Capture the cell that displays the provided text and extract its (X, Y) central coordinate. 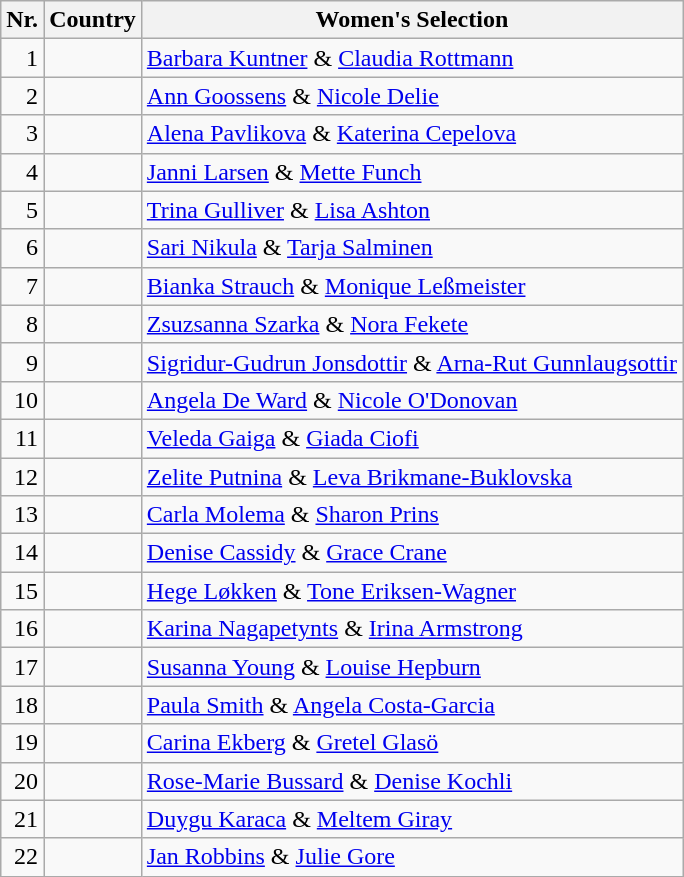
Carla Molema & Sharon Prins (412, 515)
Country (93, 20)
2 (22, 96)
Angela De Ward & Nicole O'Donovan (412, 400)
Bianka Strauch & Monique Leßmeister (412, 286)
9 (22, 362)
Carina Ekberg & Gretel Glasö (412, 743)
Veleda Gaiga & Giada Ciofi (412, 438)
22 (22, 857)
7 (22, 286)
18 (22, 705)
19 (22, 743)
Alena Pavlikova & Katerina Cepelova (412, 134)
Janni Larsen & Mette Funch (412, 172)
10 (22, 400)
Barbara Kuntner & Claudia Rottmann (412, 58)
Hege Løkken & Tone Eriksen-Wagner (412, 591)
Jan Robbins & Julie Gore (412, 857)
Karina Nagapetynts & Irina Armstrong (412, 629)
13 (22, 515)
16 (22, 629)
Sigridur-Gudrun Jonsdottir & Arna-Rut Gunnlaugsottir (412, 362)
Ann Goossens & Nicole Delie (412, 96)
3 (22, 134)
11 (22, 438)
Sari Nikula & Tarja Salminen (412, 248)
Susanna Young & Louise Hepburn (412, 667)
Rose-Marie Bussard & Denise Kochli (412, 781)
Paula Smith & Angela Costa-Garcia (412, 705)
Nr. (22, 20)
Trina Gulliver & Lisa Ashton (412, 210)
Zelite Putnina & Leva Brikmane-Buklovska (412, 477)
Women's Selection (412, 20)
14 (22, 553)
12 (22, 477)
17 (22, 667)
5 (22, 210)
1 (22, 58)
21 (22, 819)
Duygu Karaca & Meltem Giray (412, 819)
Zsuzsanna Szarka & Nora Fekete (412, 324)
20 (22, 781)
8 (22, 324)
6 (22, 248)
Denise Cassidy & Grace Crane (412, 553)
15 (22, 591)
4 (22, 172)
